Capture the cell that displays the provided text and extract its (X, Y) central coordinate. 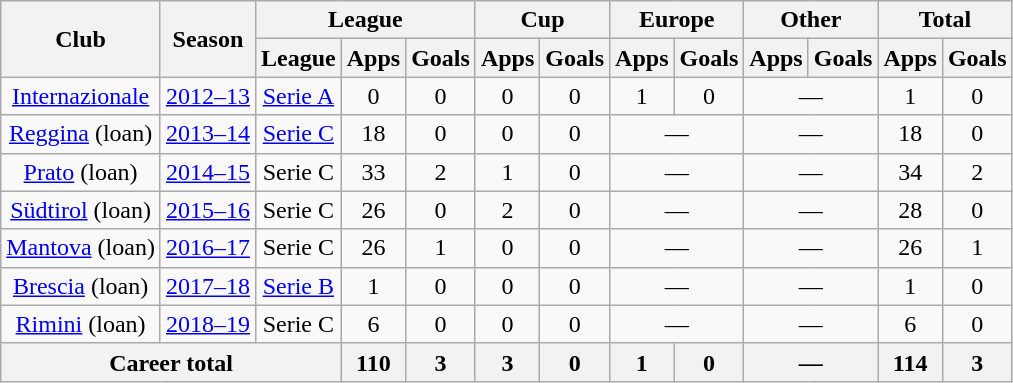
Career total (171, 362)
114 (910, 362)
Internazionale (81, 96)
Reggina (loan) (81, 134)
28 (910, 210)
Südtirol (loan) (81, 210)
Mantova (loan) (81, 248)
Total (945, 20)
Club (81, 39)
Serie A (298, 96)
110 (373, 362)
33 (373, 172)
Europe (677, 20)
2016–17 (208, 248)
Cup (542, 20)
Prato (loan) (81, 172)
2014–15 (208, 172)
Other (811, 20)
Serie B (298, 286)
2012–13 (208, 96)
34 (910, 172)
2013–14 (208, 134)
2015–16 (208, 210)
2018–19 (208, 324)
2017–18 (208, 286)
Brescia (loan) (81, 286)
Rimini (loan) (81, 324)
Season (208, 39)
